Locate the cell with the specified text and output its (x, y) center coordinate. 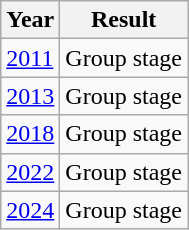
2013 (30, 96)
2022 (30, 172)
2024 (30, 210)
2018 (30, 134)
Year (30, 20)
Result (124, 20)
2011 (30, 58)
